Provide the [X, Y] coordinate of the cell's center where the given text is located.  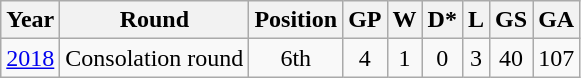
GA [556, 20]
1 [404, 58]
Round [154, 20]
Consolation round [154, 58]
3 [476, 58]
0 [442, 58]
2018 [30, 58]
GS [512, 20]
6th [296, 58]
GP [365, 20]
Position [296, 20]
107 [556, 58]
4 [365, 58]
L [476, 20]
Year [30, 20]
W [404, 20]
40 [512, 58]
D* [442, 20]
